For the text-containing cell, return its midpoint in (X, Y) coordinate format. 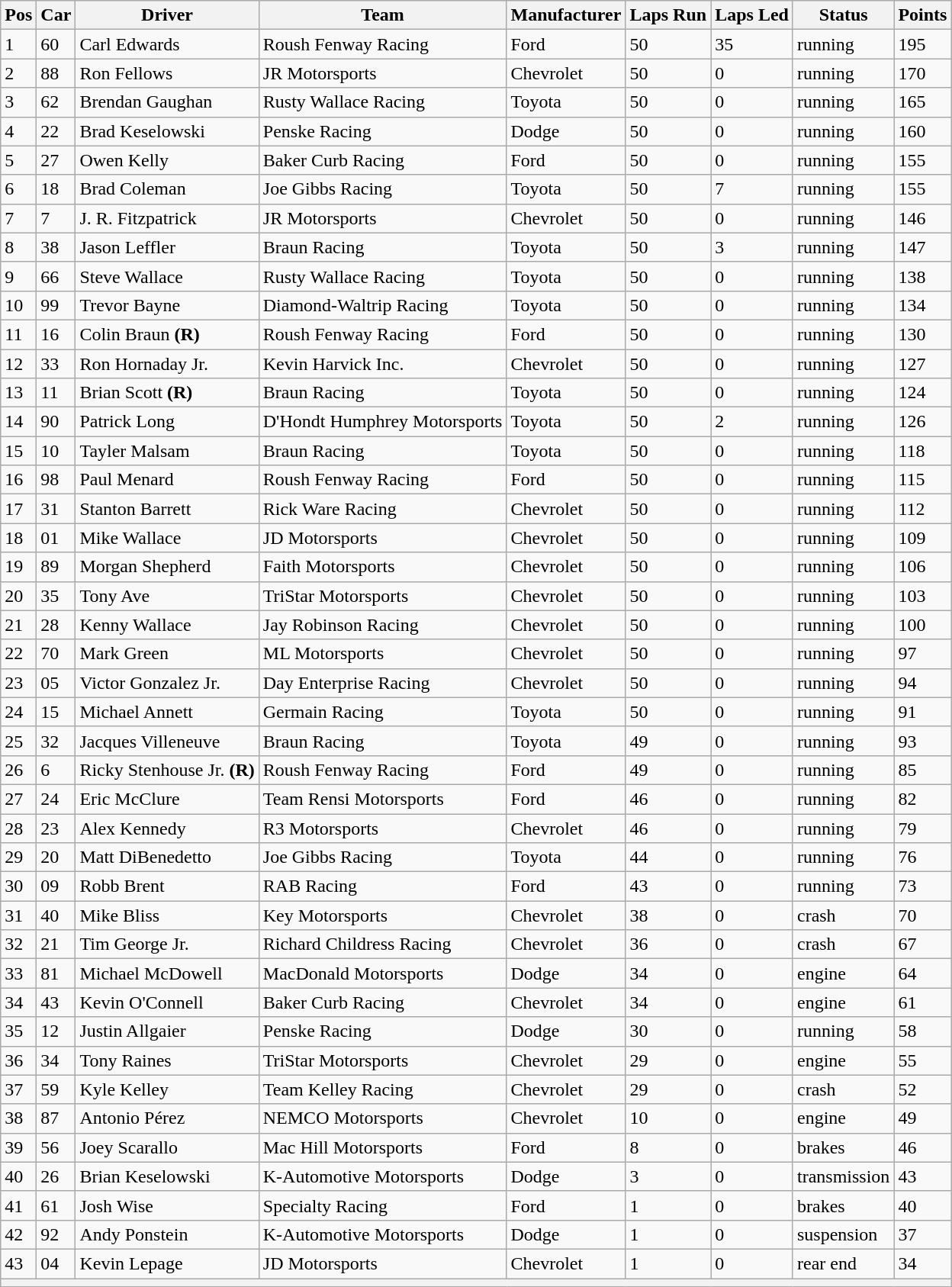
Laps Led (752, 15)
Paul Menard (167, 480)
60 (56, 44)
58 (923, 1031)
82 (923, 799)
4 (18, 131)
Tim George Jr. (167, 944)
Ricky Stenhouse Jr. (R) (167, 770)
Status (843, 15)
Trevor Bayne (167, 305)
Specialty Racing (383, 1205)
76 (923, 857)
Richard Childress Racing (383, 944)
59 (56, 1089)
Tayler Malsam (167, 451)
146 (923, 218)
42 (18, 1234)
165 (923, 102)
04 (56, 1263)
Alex Kennedy (167, 828)
Key Motorsports (383, 915)
Tony Ave (167, 596)
RAB Racing (383, 886)
160 (923, 131)
D'Hondt Humphrey Motorsports (383, 422)
62 (56, 102)
5 (18, 160)
99 (56, 305)
118 (923, 451)
Manufacturer (566, 15)
64 (923, 973)
Carl Edwards (167, 44)
Kevin Harvick Inc. (383, 364)
106 (923, 567)
41 (18, 1205)
19 (18, 567)
97 (923, 654)
Joey Scarallo (167, 1147)
Colin Braun (R) (167, 334)
Kevin O'Connell (167, 1002)
Mike Wallace (167, 538)
Germain Racing (383, 712)
98 (56, 480)
89 (56, 567)
17 (18, 509)
93 (923, 741)
Josh Wise (167, 1205)
91 (923, 712)
39 (18, 1147)
Rick Ware Racing (383, 509)
94 (923, 683)
138 (923, 276)
Robb Brent (167, 886)
Pos (18, 15)
Mike Bliss (167, 915)
Michael Annett (167, 712)
124 (923, 393)
Owen Kelly (167, 160)
92 (56, 1234)
73 (923, 886)
170 (923, 73)
Andy Ponstein (167, 1234)
55 (923, 1060)
MacDonald Motorsports (383, 973)
Kevin Lepage (167, 1263)
09 (56, 886)
Stanton Barrett (167, 509)
90 (56, 422)
88 (56, 73)
100 (923, 625)
112 (923, 509)
115 (923, 480)
Team Kelley Racing (383, 1089)
Mark Green (167, 654)
Brad Keselowski (167, 131)
Team (383, 15)
Ron Fellows (167, 73)
127 (923, 364)
R3 Motorsports (383, 828)
Tony Raines (167, 1060)
67 (923, 944)
52 (923, 1089)
Patrick Long (167, 422)
Mac Hill Motorsports (383, 1147)
Antonio Pérez (167, 1118)
Jacques Villeneuve (167, 741)
Michael McDowell (167, 973)
Brian Scott (R) (167, 393)
Brad Coleman (167, 189)
14 (18, 422)
109 (923, 538)
126 (923, 422)
suspension (843, 1234)
Team Rensi Motorsports (383, 799)
Faith Motorsports (383, 567)
Eric McClure (167, 799)
81 (56, 973)
NEMCO Motorsports (383, 1118)
J. R. Fitzpatrick (167, 218)
13 (18, 393)
130 (923, 334)
Driver (167, 15)
87 (56, 1118)
66 (56, 276)
Justin Allgaier (167, 1031)
Matt DiBenedetto (167, 857)
Jason Leffler (167, 247)
Brendan Gaughan (167, 102)
147 (923, 247)
134 (923, 305)
Day Enterprise Racing (383, 683)
Laps Run (668, 15)
9 (18, 276)
ML Motorsports (383, 654)
01 (56, 538)
Kyle Kelley (167, 1089)
Points (923, 15)
85 (923, 770)
Kenny Wallace (167, 625)
44 (668, 857)
25 (18, 741)
rear end (843, 1263)
Victor Gonzalez Jr. (167, 683)
Car (56, 15)
Diamond-Waltrip Racing (383, 305)
Jay Robinson Racing (383, 625)
Ron Hornaday Jr. (167, 364)
Brian Keselowski (167, 1176)
195 (923, 44)
56 (56, 1147)
103 (923, 596)
Steve Wallace (167, 276)
Morgan Shepherd (167, 567)
transmission (843, 1176)
05 (56, 683)
79 (923, 828)
